Capture the cell that displays the provided text and extract its (x, y) central coordinate. 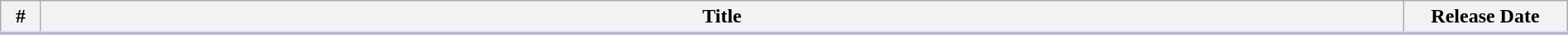
# (22, 17)
Title (721, 17)
Release Date (1485, 17)
